Return the [x, y] coordinate for the center point of the cell that contains the specified text.  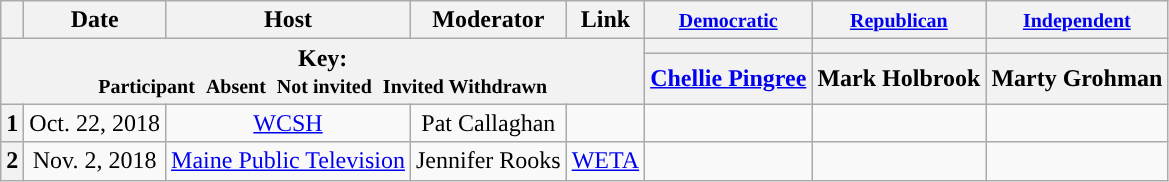
Democratic [728, 20]
Key: Participant Absent Not invited Invited Withdrawn [323, 72]
Nov. 2, 2018 [95, 161]
Mark Holbrook [899, 78]
Maine Public Television [288, 161]
2 [12, 161]
WETA [605, 161]
Marty Grohman [1077, 78]
Republican [899, 20]
Oct. 22, 2018 [95, 123]
Independent [1077, 20]
Moderator [488, 20]
Link [605, 20]
WCSH [288, 123]
1 [12, 123]
Jennifer Rooks [488, 161]
Date [95, 20]
Host [288, 20]
Pat Callaghan [488, 123]
Chellie Pingree [728, 78]
